Provide the [x, y] coordinate of the cell's center where the given text is located.  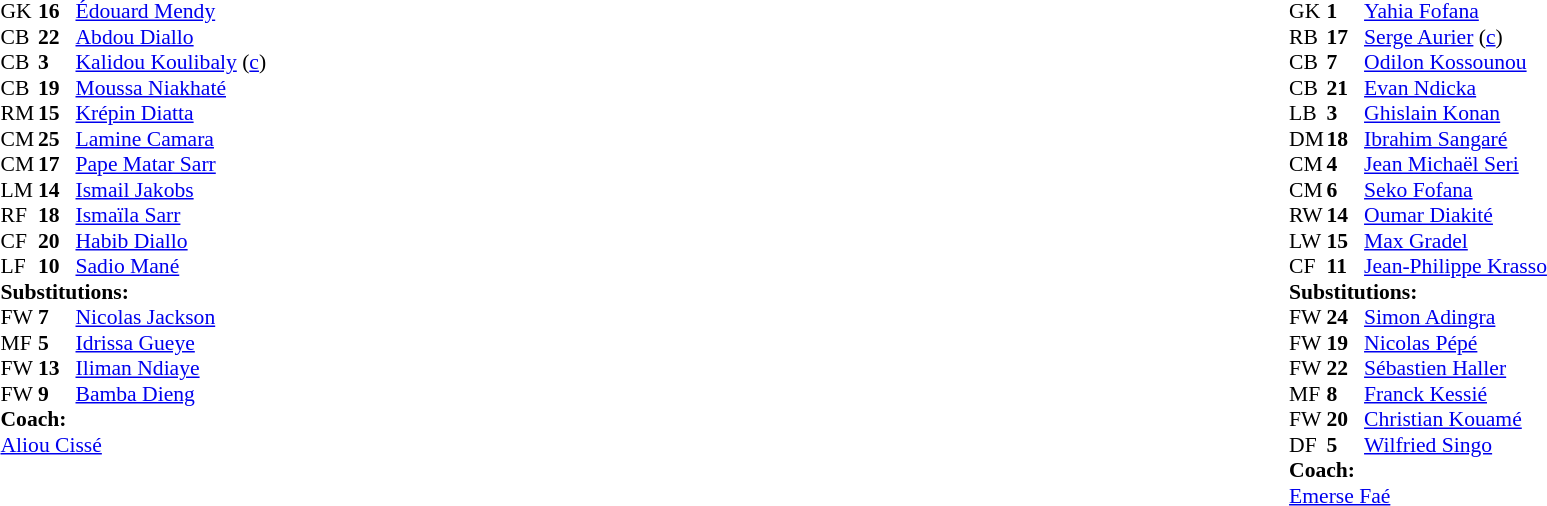
Oumar Diakité [1456, 215]
Max Gradel [1456, 241]
25 [57, 139]
13 [57, 369]
Sébastien Haller [1456, 369]
Abdou Diallo [172, 37]
LW [1308, 241]
4 [1346, 165]
24 [1346, 317]
Sadio Mané [172, 267]
Moussa Niakhaté [172, 88]
Lamine Camara [172, 139]
Bamba Dieng [172, 394]
Wilfried Singo [1456, 445]
Pape Matar Sarr [172, 165]
Habib Diallo [172, 241]
11 [1346, 267]
LB [1308, 113]
RF [19, 215]
Kalidou Koulibaly (c) [172, 63]
10 [57, 267]
8 [1346, 394]
Aliou Cissé [133, 445]
Odilon Kossounou [1456, 63]
Simon Adingra [1456, 317]
Nicolas Jackson [172, 317]
9 [57, 394]
Seko Fofana [1456, 190]
6 [1346, 190]
Christian Kouamé [1456, 419]
Nicolas Pépé [1456, 343]
Evan Ndicka [1456, 88]
Serge Aurier (c) [1456, 37]
LM [19, 190]
Ismail Jakobs [172, 190]
Jean-Philippe Krasso [1456, 267]
Krépin Diatta [172, 113]
Jean Michaël Seri [1456, 165]
RB [1308, 37]
Ismaïla Sarr [172, 215]
Iliman Ndiaye [172, 369]
RM [19, 113]
Idrissa Gueye [172, 343]
RW [1308, 215]
DM [1308, 139]
Ibrahim Sangaré [1456, 139]
LF [19, 267]
DF [1308, 445]
Franck Kessié [1456, 394]
Ghislain Konan [1456, 113]
21 [1346, 88]
